Capture the cell that displays the provided text and extract its (x, y) central coordinate. 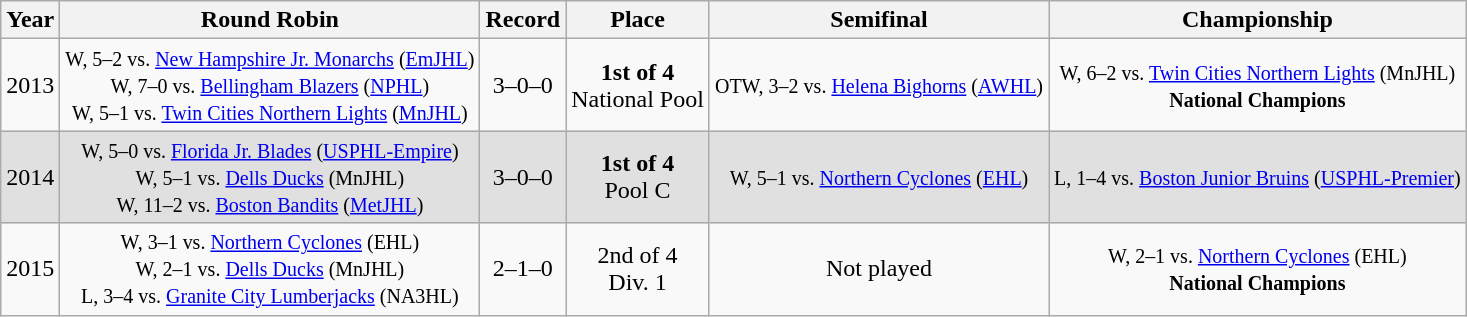
W, 2–1 vs. Northern Cyclones (EHL)National Champions (1258, 269)
Round Robin (270, 20)
Place (638, 20)
Semifinal (878, 20)
Record (523, 20)
2013 (30, 85)
L, 1–4 vs. Boston Junior Bruins (USPHL-Premier) (1258, 177)
2015 (30, 269)
1st of 4National Pool (638, 85)
2nd of 4Div. 1 (638, 269)
W, 5–2 vs. New Hampshire Jr. Monarchs (EmJHL)W, 7–0 vs. Bellingham Blazers (NPHL)W, 5–1 vs. Twin Cities Northern Lights (MnJHL) (270, 85)
2014 (30, 177)
OTW, 3–2 vs. Helena Bighorns (AWHL) (878, 85)
Year (30, 20)
W, 3–1 vs. Northern Cyclones (EHL)W, 2–1 vs. Dells Ducks (MnJHL)L, 3–4 vs. Granite City Lumberjacks (NA3HL) (270, 269)
Not played (878, 269)
1st of 4Pool C (638, 177)
Championship (1258, 20)
2–1–0 (523, 269)
W, 5–1 vs. Northern Cyclones (EHL) (878, 177)
W, 6–2 vs. Twin Cities Northern Lights (MnJHL)National Champions (1258, 85)
W, 5–0 vs. Florida Jr. Blades (USPHL-Empire)W, 5–1 vs. Dells Ducks (MnJHL)W, 11–2 vs. Boston Bandits (MetJHL) (270, 177)
